Extract the (X, Y) coordinate from the center of the cell holding the provided text.  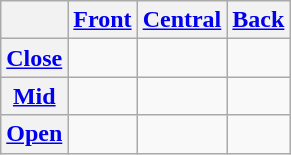
Front (102, 20)
Back (258, 20)
Central (182, 20)
Close (34, 58)
Mid (34, 96)
Open (34, 134)
